For the text-containing cell, return its midpoint in (X, Y) coordinate format. 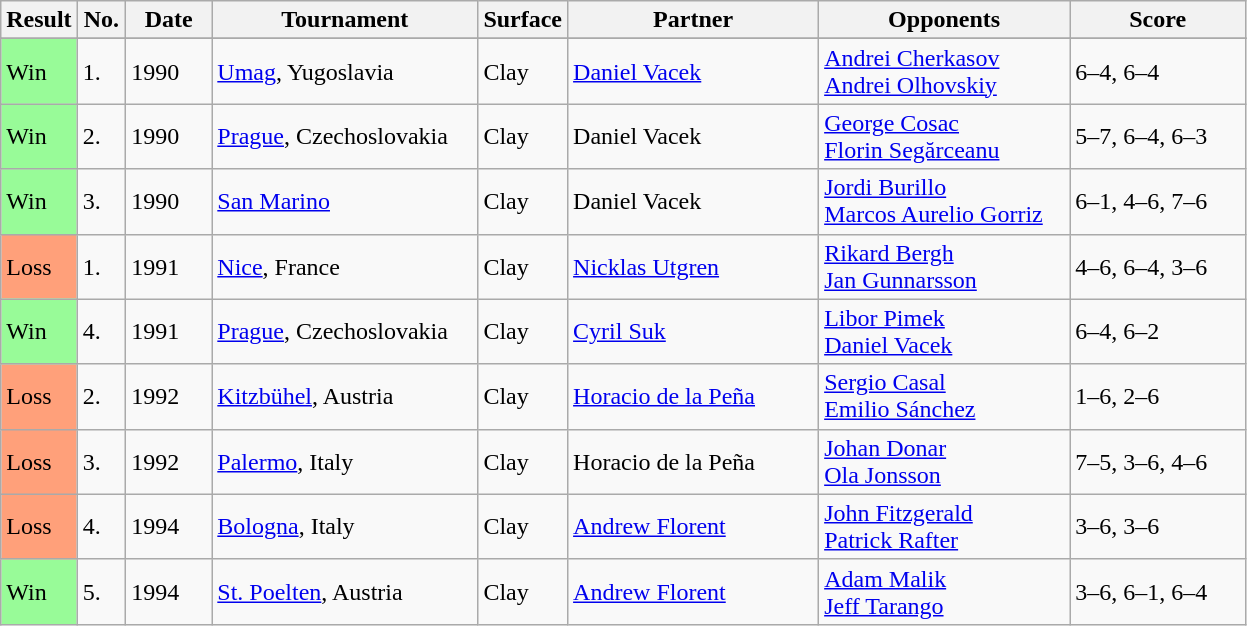
St. Poelten, Austria (345, 592)
6–4, 6–4 (1158, 72)
6–4, 6–2 (1158, 332)
San Marino (345, 202)
George Cosac Florin Segărceanu (944, 136)
5. (102, 592)
1–6, 2–6 (1158, 396)
Opponents (944, 20)
Surface (523, 20)
Partner (694, 20)
6–1, 4–6, 7–6 (1158, 202)
No. (102, 20)
Result (39, 20)
Bologna, Italy (345, 526)
Umag, Yugoslavia (345, 72)
Nicklas Utgren (694, 266)
Tournament (345, 20)
John Fitzgerald Patrick Rafter (944, 526)
3–6, 3–6 (1158, 526)
Palermo, Italy (345, 462)
7–5, 3–6, 4–6 (1158, 462)
3–6, 6–1, 6–4 (1158, 592)
Cyril Suk (694, 332)
Sergio Casal Emilio Sánchez (944, 396)
Kitzbühel, Austria (345, 396)
Nice, France (345, 266)
Score (1158, 20)
Date (169, 20)
Andrei Cherkasov Andrei Olhovskiy (944, 72)
5–7, 6–4, 6–3 (1158, 136)
Johan Donar Ola Jonsson (944, 462)
Rikard Bergh Jan Gunnarsson (944, 266)
Libor Pimek Daniel Vacek (944, 332)
Jordi Burillo Marcos Aurelio Gorriz (944, 202)
4–6, 6–4, 3–6 (1158, 266)
Adam Malik Jeff Tarango (944, 592)
